Detect which cell encompasses the target text, then output its [X, Y] center coordinate. 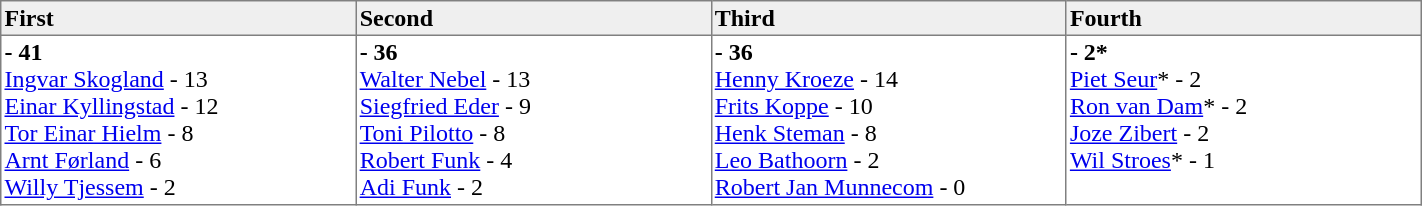
- 2*Piet Seur* - 2 Ron van Dam* - 2 Joze Zibert - 2 Wil Stroes* - 1 [1244, 120]
Third [888, 18]
- 36Henny Kroeze - 14 Frits Koppe - 10 Henk Steman - 8 Leo Bathoorn - 2 Robert Jan Munnecom - 0 [888, 120]
First [178, 18]
- 36Walter Nebel - 13 Siegfried Eder - 9 Toni Pilotto - 8 Robert Funk - 4 Adi Funk - 2 [534, 120]
Second [534, 18]
- 41Ingvar Skogland - 13 Einar Kyllingstad - 12 Tor Einar Hielm - 8 Arnt Førland - 6 Willy Tjessem - 2 [178, 120]
Fourth [1244, 18]
